Return [X, Y] of the center of cell containing provided text 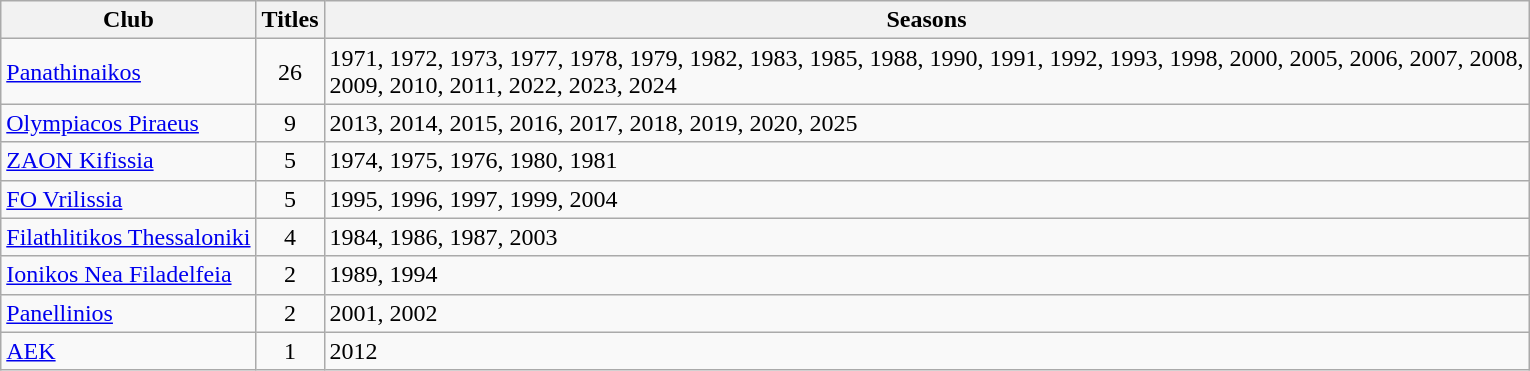
AEK [128, 351]
1989, 1994 [926, 275]
Filathlitikos Thessaloniki [128, 237]
2001, 2002 [926, 313]
2012 [926, 351]
1984, 1986, 1987, 2003 [926, 237]
Olympiacos Piraeus [128, 123]
26 [290, 72]
1 [290, 351]
Panellinios [128, 313]
1995, 1996, 1997, 1999, 2004 [926, 199]
4 [290, 237]
Titles [290, 20]
Panathinaikos [128, 72]
Seasons [926, 20]
2013, 2014, 2015, 2016, 2017, 2018, 2019, 2020, 2025 [926, 123]
FO Vrilissia [128, 199]
Ionikos Nea Filadelfeia [128, 275]
9 [290, 123]
ZAON Kifissia [128, 161]
1974, 1975, 1976, 1980, 1981 [926, 161]
Club [128, 20]
